Locate the cell with the specified text and output its [X, Y] center coordinate. 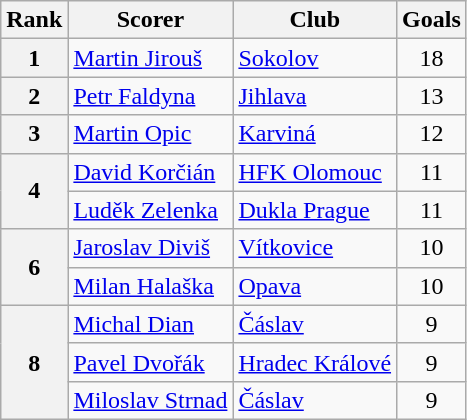
Luděk Zelenka [150, 210]
Pavel Dvořák [150, 362]
Martin Jirouš [150, 58]
Rank [34, 20]
2 [34, 96]
Goals [432, 20]
Opava [315, 286]
12 [432, 134]
13 [432, 96]
4 [34, 191]
HFK Olomouc [315, 172]
Jaroslav Diviš [150, 248]
David Korčián [150, 172]
Petr Faldyna [150, 96]
3 [34, 134]
18 [432, 58]
Karviná [315, 134]
Club [315, 20]
Jihlava [315, 96]
Hradec Králové [315, 362]
Dukla Prague [315, 210]
Vítkovice [315, 248]
Martin Opic [150, 134]
6 [34, 267]
1 [34, 58]
Scorer [150, 20]
Sokolov [315, 58]
Miloslav Strnad [150, 400]
Michal Dian [150, 324]
Milan Halaška [150, 286]
8 [34, 362]
